Locate the cell with the specified text and output its (X, Y) center coordinate. 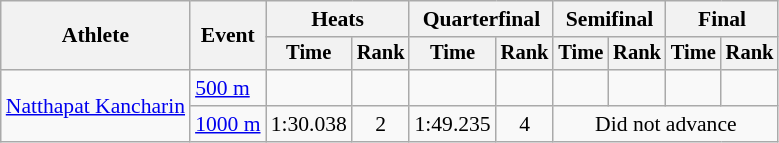
2 (381, 124)
Natthapat Kancharin (96, 106)
Did not advance (666, 124)
Final (722, 19)
Heats (338, 19)
4 (525, 124)
Athlete (96, 36)
1000 m (228, 124)
1:49.235 (452, 124)
1:30.038 (309, 124)
Event (228, 36)
500 m (228, 88)
Semifinal (609, 19)
Quarterfinal (481, 19)
